Find where the given text appears and provide that cell's center as [x, y] coordinate. 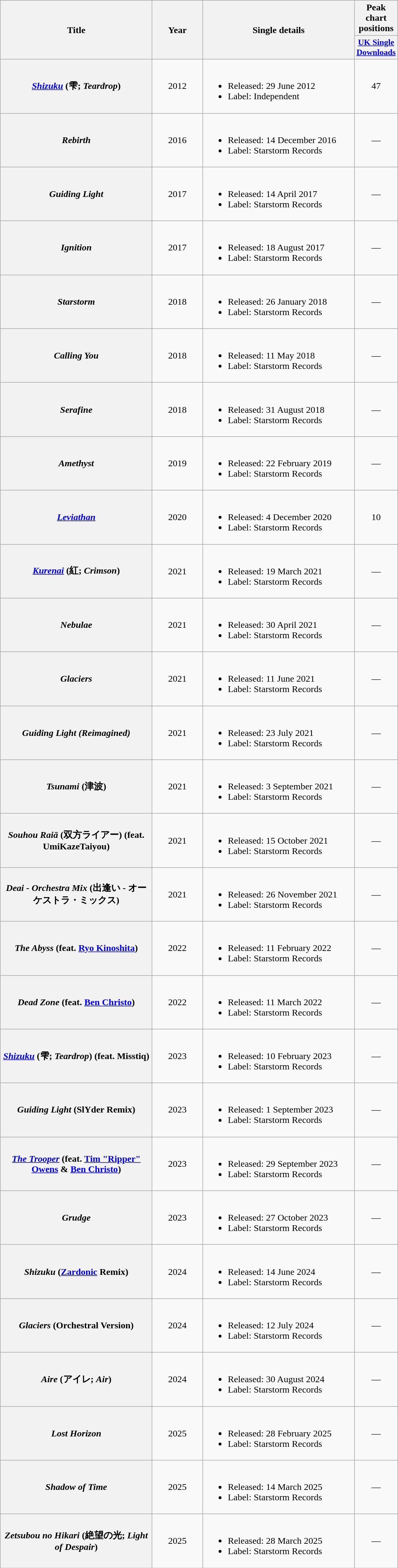
Peak chart positions [376, 18]
Kurenai (紅; Crimson) [76, 571]
Released: 11 February 2022Label: Starstorm Records [278, 948]
Released: 29 September 2023Label: Starstorm Records [278, 1164]
Released: 31 August 2018Label: Starstorm Records [278, 409]
Calling You [76, 355]
Released: 3 September 2021Label: Starstorm Records [278, 787]
Released: 11 June 2021Label: Starstorm Records [278, 679]
Released: 30 August 2024Label: Starstorm Records [278, 1379]
47 [376, 86]
Shizuku (雫; Teardrop) (feat. Misstiq) [76, 1056]
Released: 15 October 2021Label: Starstorm Records [278, 841]
Lost Horizon [76, 1433]
Released: 11 March 2022Label: Starstorm Records [278, 1002]
2020 [178, 517]
Souhou Raiā (双方ライアー) (feat. UmiKazeTaiyou) [76, 841]
Released: 26 November 2021Label: Starstorm Records [278, 894]
Year [178, 30]
Glaciers (Orchestral Version) [76, 1325]
Released: 11 May 2018Label: Starstorm Records [278, 355]
Released: 26 January 2018Label: Starstorm Records [278, 302]
Starstorm [76, 302]
Guiding Light (SlYder Remix) [76, 1110]
Released: 23 July 2021Label: Starstorm Records [278, 733]
Guiding Light (Reimagined) [76, 733]
Shizuku (雫; Teardrop) [76, 86]
Released: 30 April 2021Label: Starstorm Records [278, 625]
UK Single Downloads [376, 48]
Guiding Light [76, 194]
Ignition [76, 248]
Released: 19 March 2021Label: Starstorm Records [278, 571]
Single details [278, 30]
Serafine [76, 409]
Aire (アイレ; Air) [76, 1379]
Rebirth [76, 140]
Dead Zone (feat. Ben Christo) [76, 1002]
Glaciers [76, 679]
2019 [178, 463]
Shizuku (Zardonic Remix) [76, 1271]
2012 [178, 86]
Released: 10 February 2023Label: Starstorm Records [278, 1056]
10 [376, 517]
Title [76, 30]
Released: 12 July 2024Label: Starstorm Records [278, 1325]
Released: 22 February 2019Label: Starstorm Records [278, 463]
Grudge [76, 1218]
Nebulae [76, 625]
2016 [178, 140]
The Abyss (feat. Ryo Kinoshita) [76, 948]
Released: 14 June 2024Label: Starstorm Records [278, 1271]
The Trooper (feat. Tim "Ripper" Owens & Ben Christo) [76, 1164]
Released: 29 June 2012Label: Independent [278, 86]
Released: 14 December 2016Label: Starstorm Records [278, 140]
Amethyst [76, 463]
Deai - Orchestra Mix (出逢い - オーケストラ・ミックス) [76, 894]
Released: 27 October 2023Label: Starstorm Records [278, 1218]
Shadow of Time [76, 1487]
Released: 4 December 2020Label: Starstorm Records [278, 517]
Released: 28 February 2025Label: Starstorm Records [278, 1433]
Released: 14 March 2025Label: Starstorm Records [278, 1487]
Released: 14 April 2017Label: Starstorm Records [278, 194]
Released: 1 September 2023Label: Starstorm Records [278, 1110]
Zetsubou no Hikari (絶望の光; Light of Despair) [76, 1541]
Tsunami (津波) [76, 787]
Leviathan [76, 517]
Released: 18 August 2017Label: Starstorm Records [278, 248]
Released: 28 March 2025Label: Starstorm Records [278, 1541]
